Extract the (X, Y) coordinate from the center of the cell holding the provided text.  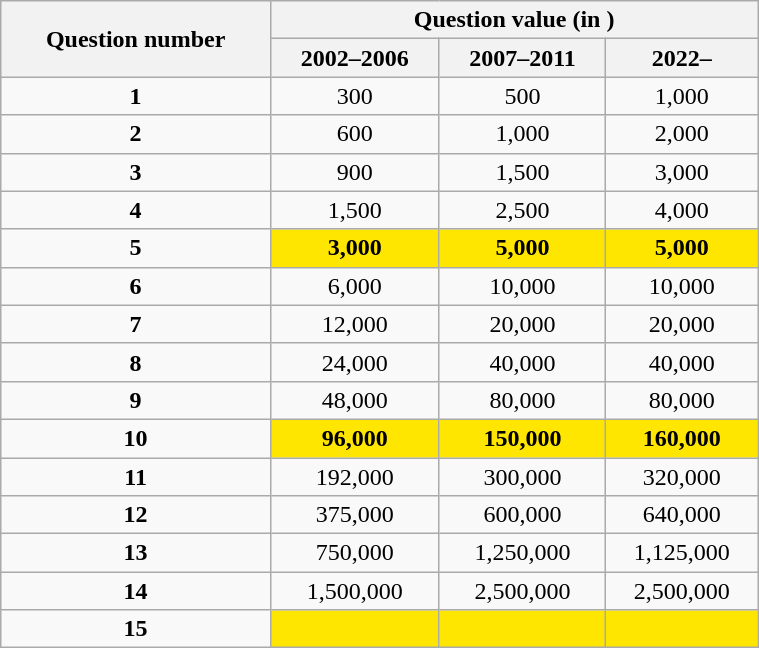
1 (136, 96)
4 (136, 210)
7 (136, 324)
300,000 (522, 477)
2022– (682, 58)
15 (136, 629)
192,000 (354, 477)
12 (136, 515)
4,000 (682, 210)
Question value (in ) (514, 20)
3 (136, 172)
900 (354, 172)
24,000 (354, 362)
6,000 (354, 286)
12,000 (354, 324)
13 (136, 553)
320,000 (682, 477)
2,000 (682, 134)
150,000 (522, 438)
5 (136, 248)
Question number (136, 39)
750,000 (354, 553)
10 (136, 438)
48,000 (354, 400)
160,000 (682, 438)
9 (136, 400)
2007–2011 (522, 58)
300 (354, 96)
96,000 (354, 438)
11 (136, 477)
375,000 (354, 515)
600 (354, 134)
1,500,000 (354, 591)
600,000 (522, 515)
2,500 (522, 210)
14 (136, 591)
500 (522, 96)
8 (136, 362)
1,125,000 (682, 553)
6 (136, 286)
640,000 (682, 515)
2 (136, 134)
1,250,000 (522, 553)
2002–2006 (354, 58)
